Capture the cell that displays the provided text and extract its [X, Y] central coordinate. 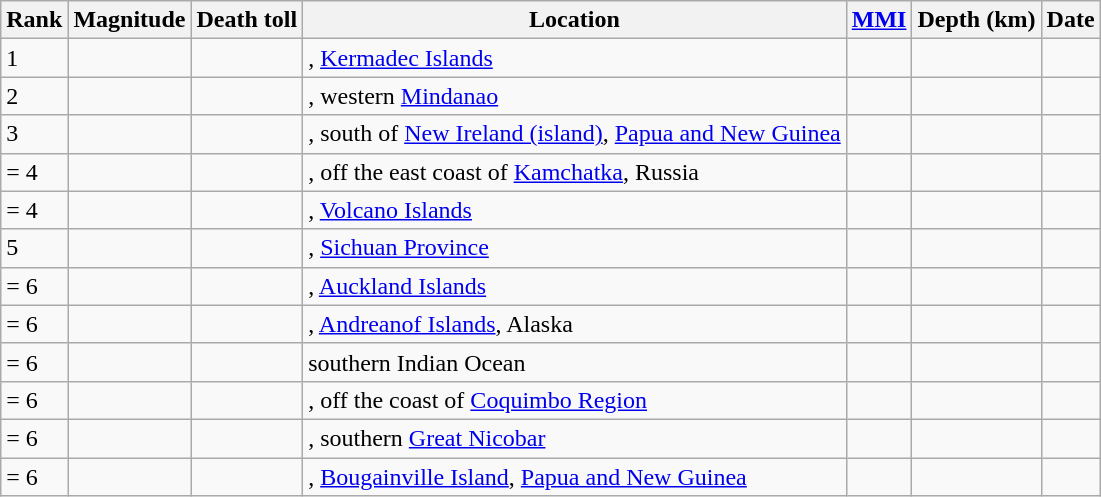
3 [34, 134]
Rank [34, 20]
, Volcano Islands [575, 210]
, Sichuan Province [575, 248]
, off the east coast of Kamchatka, Russia [575, 172]
, Kermadec Islands [575, 58]
, western Mindanao [575, 96]
2 [34, 96]
, Auckland Islands [575, 286]
, southern Great Nicobar [575, 438]
1 [34, 58]
southern Indian Ocean [575, 362]
, south of New Ireland (island), Papua and New Guinea [575, 134]
MMI [879, 20]
, Andreanof Islands, Alaska [575, 324]
Magnitude [130, 20]
5 [34, 248]
Date [1070, 20]
Location [575, 20]
, off the coast of Coquimbo Region [575, 400]
Depth (km) [976, 20]
Death toll [247, 20]
, Bougainville Island, Papua and New Guinea [575, 477]
